Pinpoint the cell where the given text exists, returning its [x, y] midpoint coordinate. 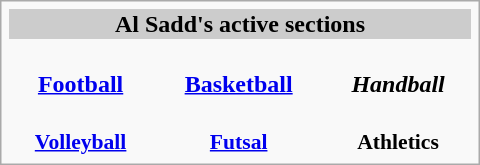
Basketball [238, 70]
Al Sadd's active sections [240, 24]
Volleyball [80, 129]
Futsal [238, 129]
Handball [398, 70]
Football [80, 70]
Athletics [398, 129]
